Locate the cell with the specified text and output its [x, y] center coordinate. 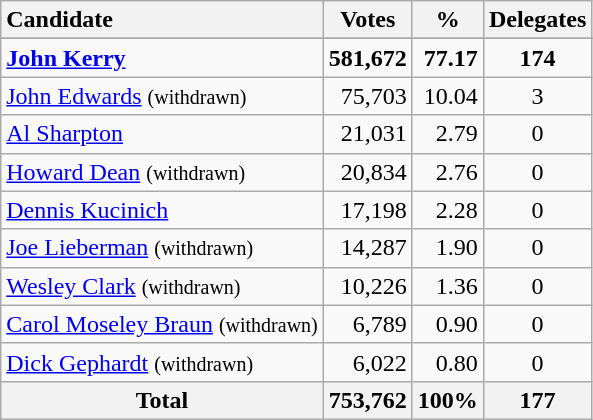
174 [537, 58]
Dick Gephardt (withdrawn) [162, 362]
Total [162, 400]
John Kerry [162, 58]
Delegates [537, 20]
6,789 [368, 324]
Wesley Clark (withdrawn) [162, 286]
2.79 [448, 134]
% [448, 20]
10,226 [368, 286]
0.80 [448, 362]
Howard Dean (withdrawn) [162, 172]
Candidate [162, 20]
0.90 [448, 324]
177 [537, 400]
2.28 [448, 210]
753,762 [368, 400]
1.36 [448, 286]
3 [537, 96]
75,703 [368, 96]
10.04 [448, 96]
77.17 [448, 58]
1.90 [448, 248]
17,198 [368, 210]
Al Sharpton [162, 134]
21,031 [368, 134]
John Edwards (withdrawn) [162, 96]
Carol Moseley Braun (withdrawn) [162, 324]
100% [448, 400]
Dennis Kucinich [162, 210]
20,834 [368, 172]
2.76 [448, 172]
6,022 [368, 362]
581,672 [368, 58]
14,287 [368, 248]
Joe Lieberman (withdrawn) [162, 248]
Votes [368, 20]
